Identify which cell holds the provided text, then report its (x, y) central coordinate. 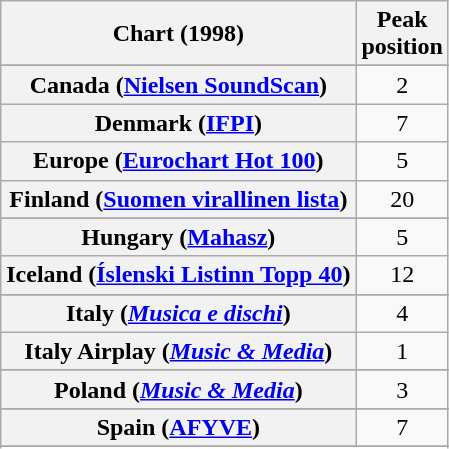
2 (402, 85)
Chart (1998) (178, 34)
Denmark (IFPI) (178, 123)
12 (402, 275)
Finland (Suomen virallinen lista) (178, 199)
Hungary (Mahasz) (178, 237)
Italy Airplay (Music & Media) (178, 351)
20 (402, 199)
Spain (AFYVE) (178, 427)
4 (402, 313)
Poland (Music & Media) (178, 389)
Peakposition (402, 34)
Italy (Musica e dischi) (178, 313)
Iceland (Íslenski Listinn Topp 40) (178, 275)
Canada (Nielsen SoundScan) (178, 85)
3 (402, 389)
Europe (Eurochart Hot 100) (178, 161)
1 (402, 351)
